Find where the given text appears and provide that cell's center as [X, Y] coordinate. 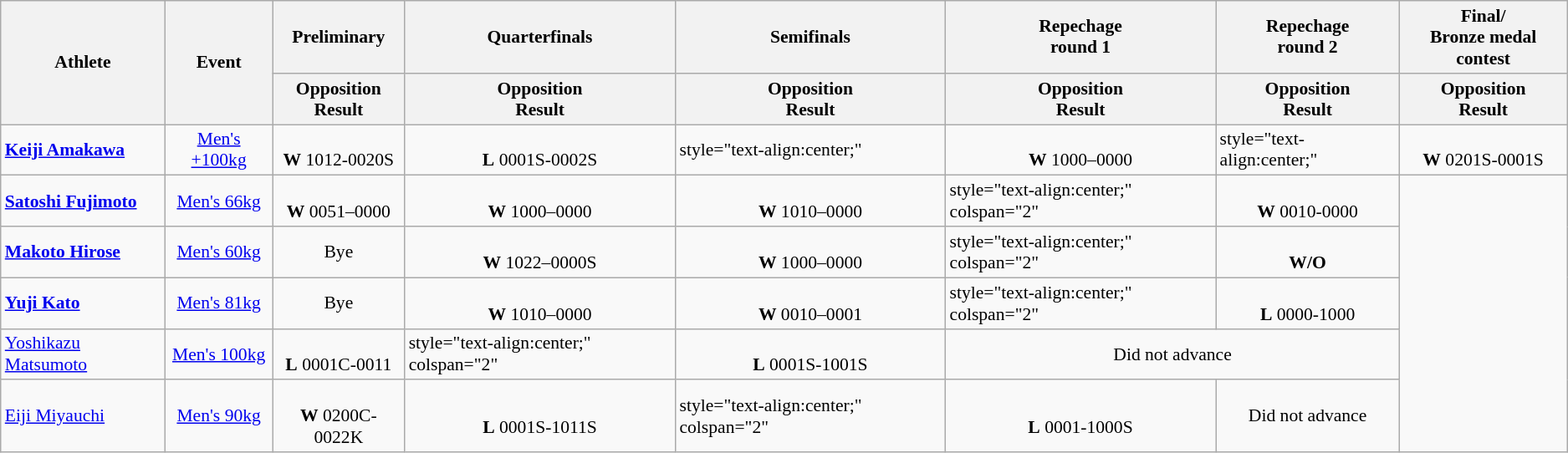
W 0010-0000 [1308, 201]
L 0000-1000 [1308, 303]
Semifinals [810, 37]
Men's 90kg [219, 416]
Preliminary [339, 37]
Satoshi Fujimoto [83, 201]
Men's 66kg [219, 201]
Repechage round 2 [1308, 37]
W 0200C-0022K [339, 416]
Makoto Hirose [83, 252]
W 0051–0000 [339, 201]
Quarterfinals [540, 37]
W 0010–0001 [810, 303]
Event [219, 63]
Final/Bronze medal contest [1484, 37]
Men's +100kg [219, 150]
L 0001S-0002S [540, 150]
Men's 81kg [219, 303]
Yoshikazu Matsumoto [83, 354]
Men's 100kg [219, 354]
L 0001-1000S [1080, 416]
Yuji Kato [83, 303]
Repechage round 1 [1080, 37]
Keiji Amakawa [83, 150]
W 1022–0000S [540, 252]
Eiji Miyauchi [83, 416]
L 0001C-0011 [339, 354]
L 0001S-1011S [540, 416]
W 1012-0020S [339, 150]
L 0001S-1001S [810, 354]
Athlete [83, 63]
W 0201S-0001S [1484, 150]
Men's 60kg [219, 252]
W/O [1308, 252]
